Identify which cell holds the provided text, then report its [x, y] central coordinate. 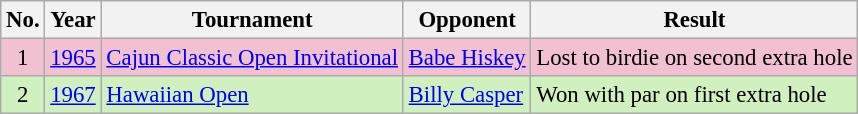
1967 [73, 95]
Cajun Classic Open Invitational [252, 58]
Result [694, 20]
Hawaiian Open [252, 95]
Lost to birdie on second extra hole [694, 58]
1 [23, 58]
Billy Casper [467, 95]
Year [73, 20]
Won with par on first extra hole [694, 95]
Opponent [467, 20]
1965 [73, 58]
Tournament [252, 20]
Babe Hiskey [467, 58]
2 [23, 95]
No. [23, 20]
